From the cell containing the given text, extract its center point as [x, y] coordinate. 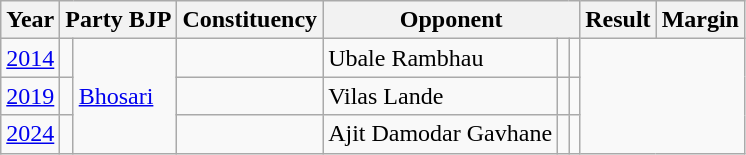
Constituency [250, 20]
2019 [30, 96]
Vilas Lande [440, 96]
Party BJP [118, 20]
2024 [30, 134]
2014 [30, 58]
Result [618, 20]
Ubale Rambhau [440, 58]
Margin [700, 20]
Ajit Damodar Gavhane [440, 134]
Bhosari [125, 96]
Year [30, 20]
Opponent [452, 20]
